Pinpoint the cell where the given text exists, returning its [x, y] midpoint coordinate. 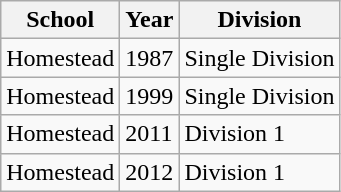
1999 [150, 96]
1987 [150, 58]
School [60, 20]
2012 [150, 172]
Year [150, 20]
Division [260, 20]
2011 [150, 134]
